Capture the cell that displays the provided text and extract its [X, Y] central coordinate. 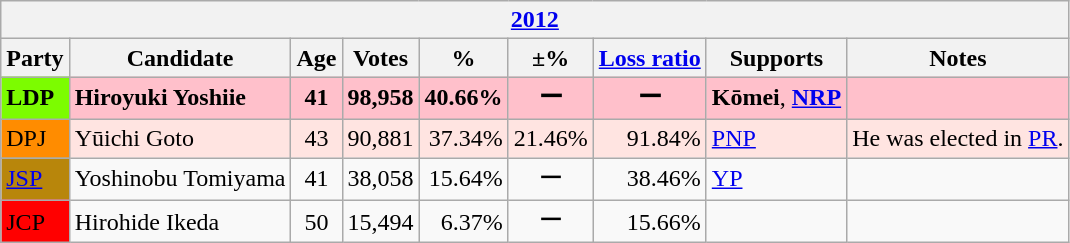
Party [35, 58]
JCP [35, 222]
91.84% [650, 138]
43 [316, 138]
Age [316, 58]
LDP [35, 98]
JSP [35, 180]
2012 [535, 20]
% [464, 58]
Yoshinobu Tomiyama [180, 180]
38,058 [380, 180]
90,881 [380, 138]
Notes [958, 58]
37.34% [464, 138]
98,958 [380, 98]
Yūichi Goto [180, 138]
6.37% [464, 222]
40.66% [464, 98]
21.46% [550, 138]
Hirohide Ikeda [180, 222]
He was elected in PR. [958, 138]
38.46% [650, 180]
Supports [776, 58]
15.66% [650, 222]
Votes [380, 58]
Hiroyuki Yoshiie [180, 98]
YP [776, 180]
Loss ratio [650, 58]
Kōmei, NRP [776, 98]
15.64% [464, 180]
±% [550, 58]
15,494 [380, 222]
Candidate [180, 58]
PNP [776, 138]
DPJ [35, 138]
50 [316, 222]
